Locate the cell with the specified text and output its [X, Y] center coordinate. 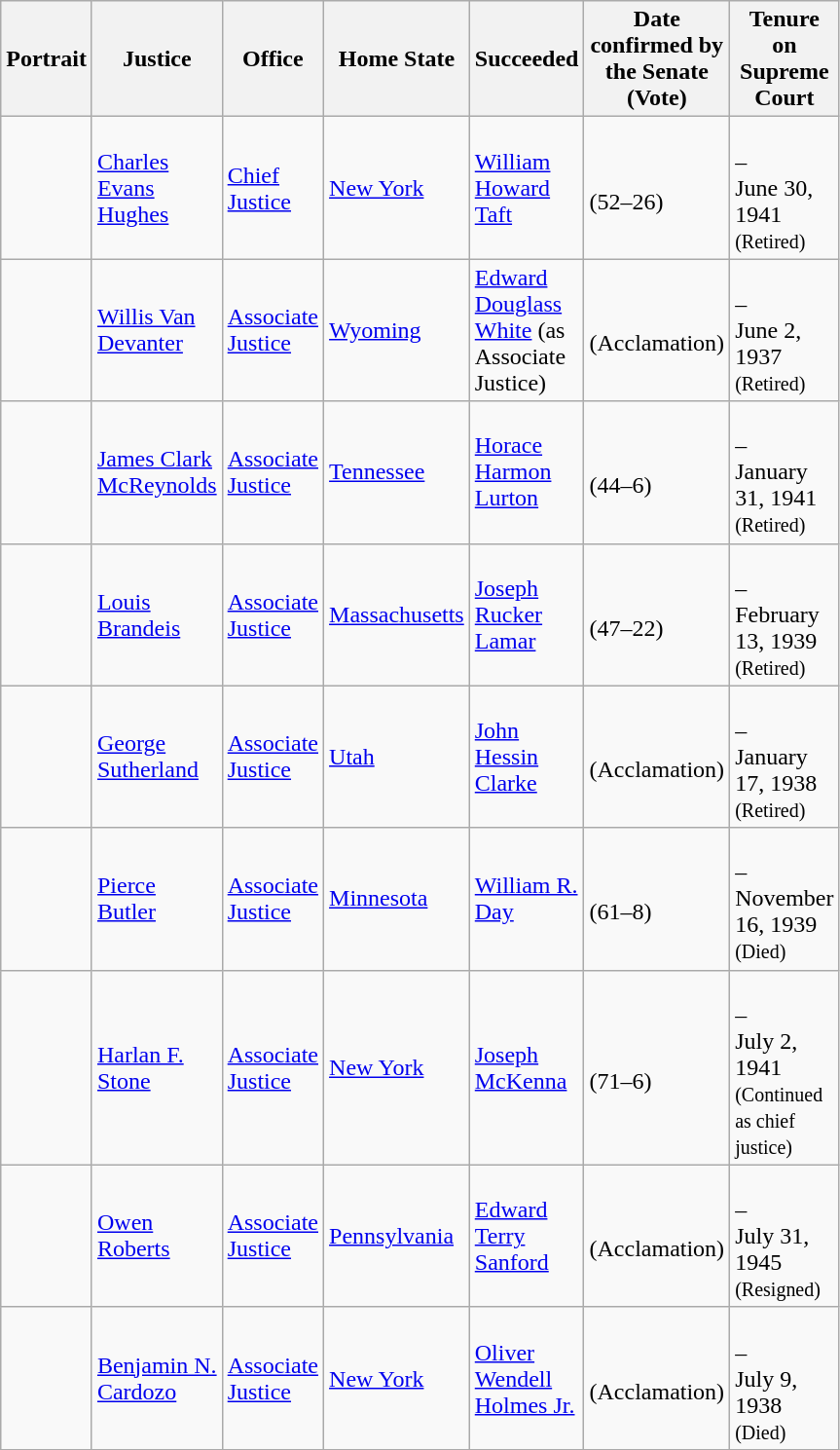
(71–6) [657, 1067]
Owen Roberts [157, 1236]
–February 13, 1939(Retired) [785, 614]
–January 17, 1938(Retired) [785, 757]
Horace Harmon Lurton [527, 472]
Utah [397, 757]
Oliver Wendell Holmes Jr. [527, 1378]
Pennsylvania [397, 1236]
Edward Douglass White (as Associate Justice) [527, 330]
Minnesota [397, 899]
(44–6) [657, 472]
Joseph McKenna [527, 1067]
Date confirmed by the Senate(Vote) [657, 58]
George Sutherland [157, 757]
Succeeded [527, 58]
William Howard Taft [527, 188]
Tennessee [397, 472]
Edward Terry Sanford [527, 1236]
William R. Day [527, 899]
–July 2, 1941(Continued as chief justice) [785, 1067]
Massachusetts [397, 614]
Benjamin N. Cardozo [157, 1378]
–July 9, 1938(Died) [785, 1378]
–November 16, 1939(Died) [785, 899]
(47–22) [657, 614]
(61–8) [657, 899]
–June 30, 1941(Retired) [785, 188]
Pierce Butler [157, 899]
(52–26) [657, 188]
John Hessin Clarke [527, 757]
Louis Brandeis [157, 614]
Willis Van Devanter [157, 330]
Home State [397, 58]
–June 2, 1937(Retired) [785, 330]
Tenure on Supreme Court [785, 58]
Justice [157, 58]
Chief Justice [273, 188]
–July 31, 1945(Resigned) [785, 1236]
Joseph Rucker Lamar [527, 614]
Harlan F. Stone [157, 1067]
Office [273, 58]
James Clark McReynolds [157, 472]
Charles Evans Hughes [157, 188]
Wyoming [397, 330]
–January 31, 1941(Retired) [785, 472]
Portrait [47, 58]
